Determine the [X, Y] coordinate at the center of the cell enclosing the given text.  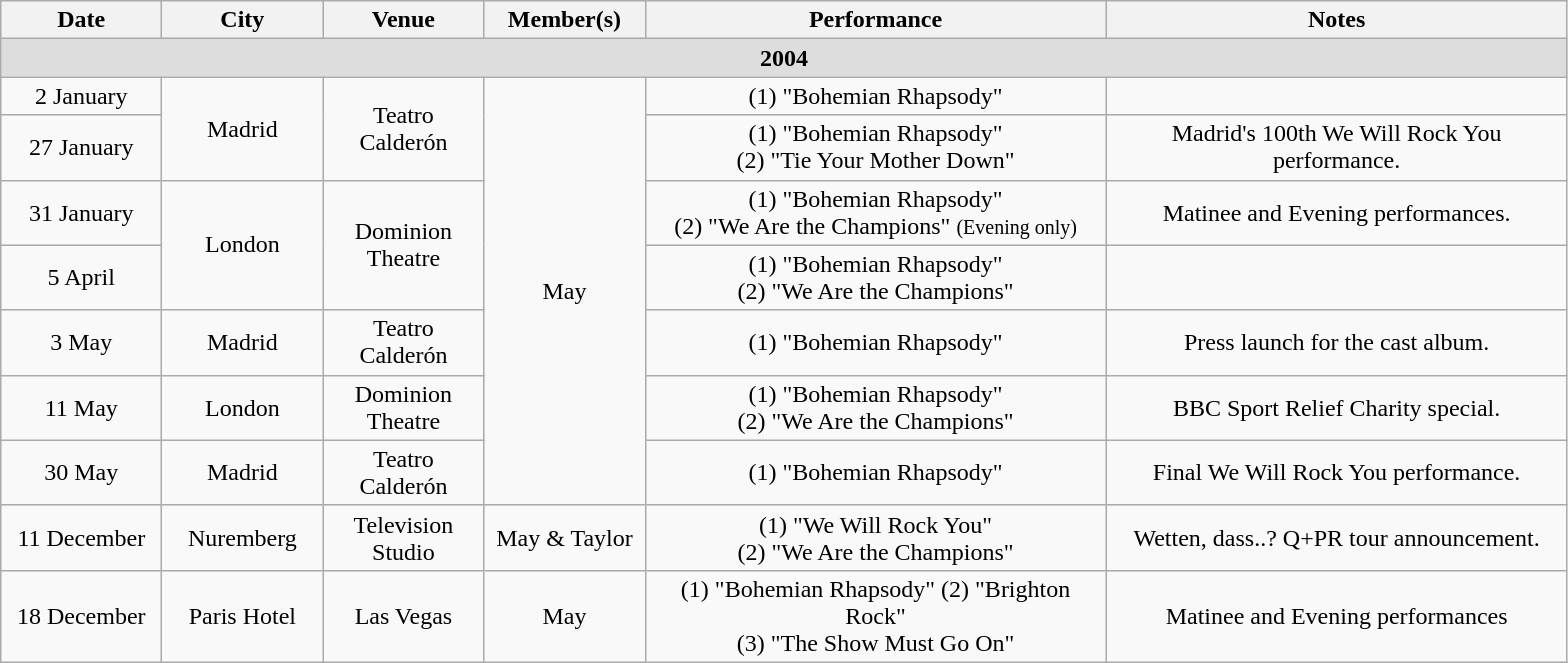
(1) "Bohemian Rhapsody" (2) "We Are the Champions" (Evening only) [876, 212]
Performance [876, 20]
May & Taylor [564, 538]
2 January [82, 96]
City [242, 20]
Madrid's 100th We Will Rock You performance. [1336, 148]
(1) "We Will Rock You" (2) "We Are the Champions" [876, 538]
Matinee and Evening performances [1336, 616]
5 April [82, 278]
2004 [784, 58]
(1) "Bohemian Rhapsody" (2) "Brighton Rock" (3) "The Show Must Go On" [876, 616]
Matinee and Evening performances. [1336, 212]
Television Studio [404, 538]
31 January [82, 212]
Wetten, dass..? Q+PR tour announcement. [1336, 538]
(1) "Bohemian Rhapsody" (2) "Tie Your Mother Down" [876, 148]
18 December [82, 616]
11 December [82, 538]
Date [82, 20]
30 May [82, 472]
Final We Will Rock You performance. [1336, 472]
Las Vegas [404, 616]
Paris Hotel [242, 616]
BBC Sport Relief Charity special. [1336, 408]
Nuremberg [242, 538]
Press launch for the cast album. [1336, 342]
3 May [82, 342]
Member(s) [564, 20]
Venue [404, 20]
11 May [82, 408]
Notes [1336, 20]
27 January [82, 148]
